Capture the cell that displays the provided text and extract its [x, y] central coordinate. 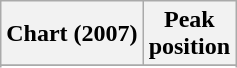
Peakposition [189, 34]
Chart (2007) [72, 34]
